Provide the [x, y] coordinate of the cell's center where the given text is located.  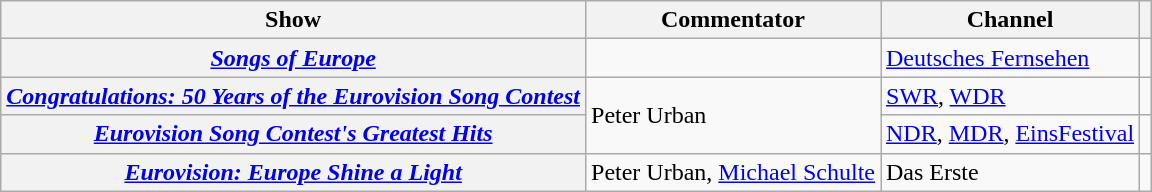
Peter Urban [734, 115]
Das Erste [1010, 172]
Congratulations: 50 Years of the Eurovision Song Contest [294, 96]
Commentator [734, 20]
Show [294, 20]
Eurovision: Europe Shine a Light [294, 172]
Deutsches Fernsehen [1010, 58]
NDR, MDR, EinsFestival [1010, 134]
SWR, WDR [1010, 96]
Songs of Europe [294, 58]
Peter Urban, Michael Schulte [734, 172]
Channel [1010, 20]
Eurovision Song Contest's Greatest Hits [294, 134]
